From the cell containing the given text, extract its center point as [X, Y] coordinate. 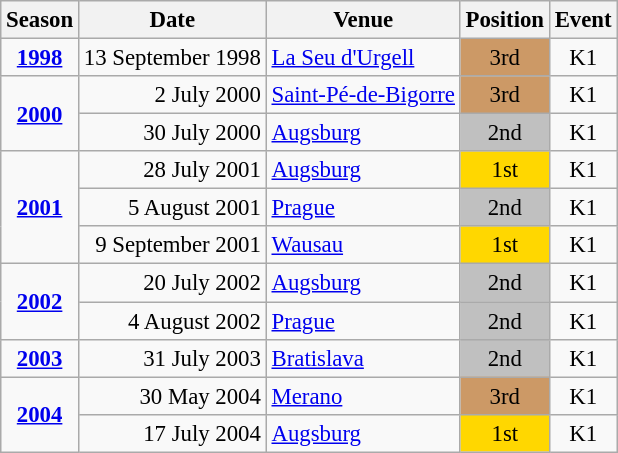
La Seu d'Urgell [363, 58]
31 July 2003 [172, 358]
13 September 1998 [172, 58]
1998 [40, 58]
2001 [40, 208]
Venue [363, 20]
5 August 2001 [172, 208]
30 July 2000 [172, 133]
Saint-Pé-de-Bigorre [363, 95]
30 May 2004 [172, 396]
17 July 2004 [172, 433]
Date [172, 20]
2004 [40, 414]
2000 [40, 114]
Event [583, 20]
Season [40, 20]
Position [504, 20]
20 July 2002 [172, 283]
4 August 2002 [172, 321]
Wausau [363, 245]
2003 [40, 358]
2 July 2000 [172, 95]
9 September 2001 [172, 245]
Bratislava [363, 358]
Merano [363, 396]
28 July 2001 [172, 170]
2002 [40, 302]
